Output the (x, y) coordinate of the center of the cell containing the given text.  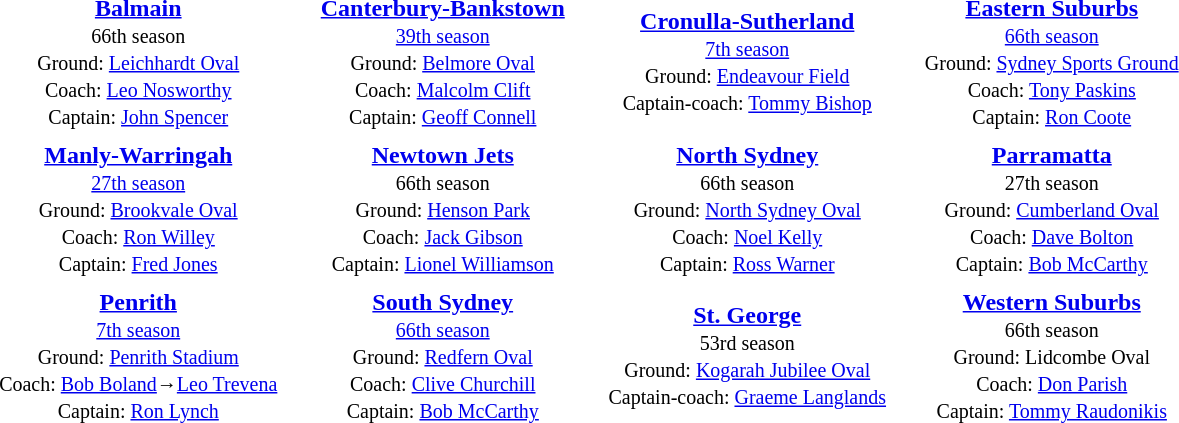
Newtown Jets66th seasonGround: Henson Park Coach: Jack GibsonCaptain: Lionel Williamson (443, 209)
North Sydney66th seasonGround: North Sydney Oval Coach: Noel KellyCaptain: Ross Warner (747, 209)
